Scan for the cell matching the given text and deliver its (x, y) coordinate at center. 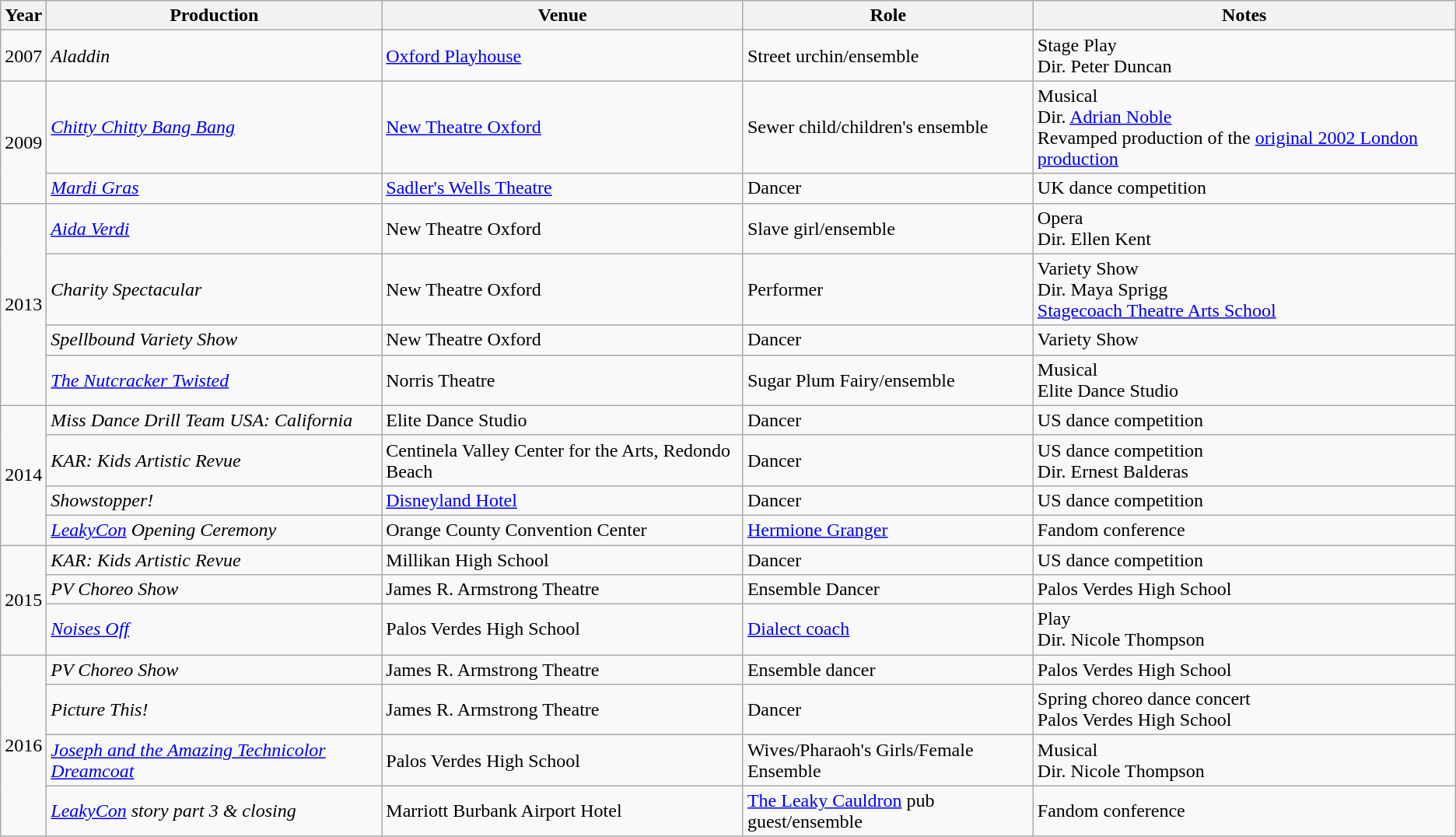
Variety Show (1244, 340)
OperaDir. Ellen Kent (1244, 229)
2014 (23, 475)
Aladdin (215, 56)
Spring choreo dance concertPalos Verdes High School (1244, 709)
MusicalDir. Nicole Thompson (1244, 761)
2007 (23, 56)
Sadler's Wells Theatre (563, 188)
Chitty Chitty Bang Bang (215, 128)
2013 (23, 304)
Production (215, 16)
2015 (23, 599)
The Leaky Cauldron pub guest/ensemble (888, 811)
Variety ShowDir. Maya SpriggStagecoach Theatre Arts School (1244, 289)
Centinela Valley Center for the Arts, Redondo Beach (563, 461)
MusicalDir. Adrian NobleRevamped production of the original 2002 London production (1244, 128)
2009 (23, 142)
PlayDir. Nicole Thompson (1244, 630)
Ensemble Dancer (888, 590)
Mardi Gras (215, 188)
Elite Dance Studio (563, 420)
Spellbound Variety Show (215, 340)
Orange County Convention Center (563, 530)
Role (888, 16)
2016 (23, 745)
Norris Theatre (563, 380)
Street urchin/ensemble (888, 56)
Slave girl/ensemble (888, 229)
Millikan High School (563, 559)
Performer (888, 289)
Wives/Pharaoh's Girls/Female Ensemble (888, 761)
Miss Dance Drill Team USA: California (215, 420)
Hermione Granger (888, 530)
Picture This! (215, 709)
Stage PlayDir. Peter Duncan (1244, 56)
Year (23, 16)
Showstopper! (215, 500)
Notes (1244, 16)
MusicalElite Dance Studio (1244, 380)
Aida Verdi (215, 229)
Disneyland Hotel (563, 500)
Oxford Playhouse (563, 56)
UK dance competition (1244, 188)
LeakyCon Opening Ceremony (215, 530)
Sugar Plum Fairy/ensemble (888, 380)
Noises Off (215, 630)
LeakyCon story part 3 & closing (215, 811)
Venue (563, 16)
Joseph and the Amazing Technicolor Dreamcoat (215, 761)
Charity Spectacular (215, 289)
Sewer child/children's ensemble (888, 128)
US dance competitionDir. Ernest Balderas (1244, 461)
Ensemble dancer (888, 670)
Dialect coach (888, 630)
The Nutcracker Twisted (215, 380)
Marriott Burbank Airport Hotel (563, 811)
